Identify which cell holds the provided text, then report its [X, Y] central coordinate. 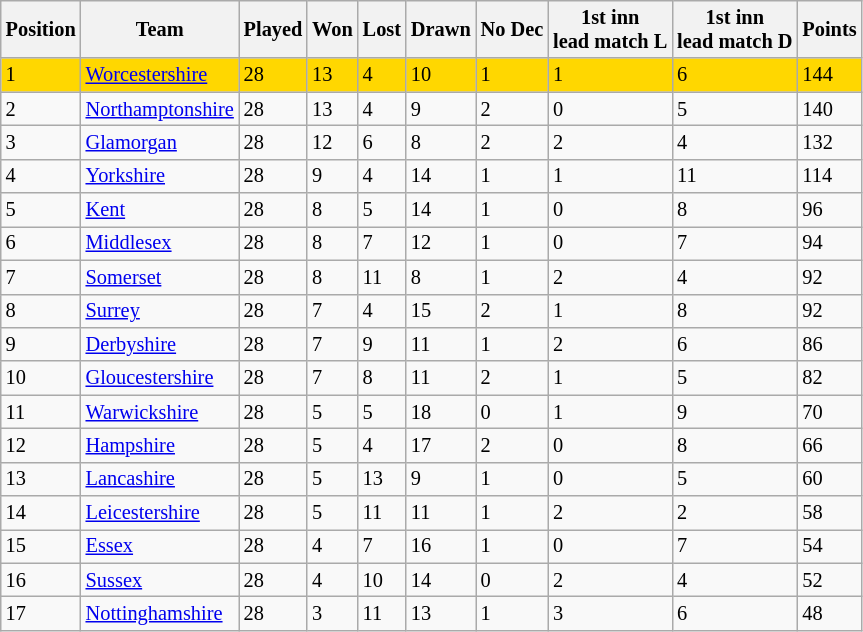
140 [829, 109]
18 [441, 412]
Surrey [160, 311]
1st innlead match L [610, 29]
70 [829, 412]
Team [160, 29]
Won [332, 29]
66 [829, 445]
Middlesex [160, 243]
Nottinghamshire [160, 613]
Points [829, 29]
114 [829, 176]
82 [829, 378]
Gloucestershire [160, 378]
132 [829, 142]
60 [829, 479]
Northamptonshire [160, 109]
Worcestershire [160, 75]
Drawn [441, 29]
48 [829, 613]
52 [829, 580]
Sussex [160, 580]
Lost [382, 29]
Hampshire [160, 445]
Position [41, 29]
Glamorgan [160, 142]
Leicestershire [160, 513]
54 [829, 546]
Derbyshire [160, 344]
Kent [160, 210]
Yorkshire [160, 176]
Essex [160, 546]
Lancashire [160, 479]
Warwickshire [160, 412]
144 [829, 75]
58 [829, 513]
1st innlead match D [734, 29]
86 [829, 344]
96 [829, 210]
94 [829, 243]
No Dec [512, 29]
Played [274, 29]
Somerset [160, 277]
